Search for the cell housing the specified text and yield its (x, y) center coordinate. 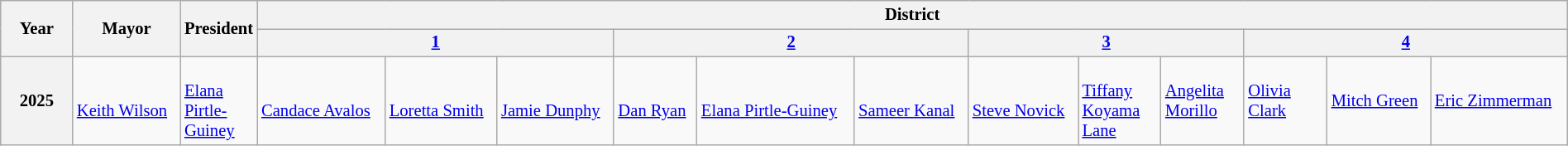
Jamie Dunphy (556, 100)
Loretta Smith (442, 100)
District (912, 14)
Tiffany Koyama Lane (1120, 100)
4 (1406, 42)
2025 (36, 100)
Mayor (127, 28)
Year (36, 28)
Keith Wilson (127, 100)
Angelita Morillo (1202, 100)
2 (791, 42)
1 (435, 42)
Olivia Clark (1285, 100)
Candace Avalos (321, 100)
3 (1107, 42)
President (218, 28)
Mitch Green (1379, 100)
Dan Ryan (655, 100)
Steve Novick (1024, 100)
Sameer Kanal (911, 100)
Eric Zimmerman (1499, 100)
